Capture the cell that displays the provided text and extract its [x, y] central coordinate. 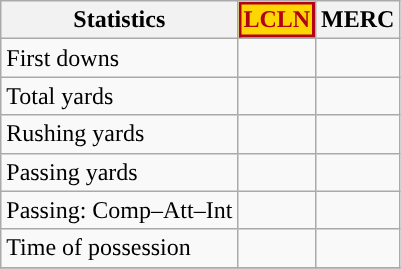
MERC [358, 20]
Passing yards [120, 172]
Passing: Comp–Att–Int [120, 210]
First downs [120, 58]
Time of possession [120, 248]
Statistics [120, 20]
LCLN [277, 20]
Total yards [120, 96]
Rushing yards [120, 134]
